For the text-containing cell, return its midpoint in (X, Y) coordinate format. 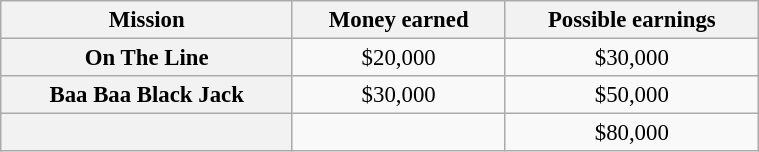
On The Line (146, 57)
$50,000 (632, 95)
$80,000 (632, 133)
Money earned (398, 20)
Mission (146, 20)
Possible earnings (632, 20)
$20,000 (398, 57)
Baa Baa Black Jack (146, 95)
